Determine the (x, y) coordinate at the center of the cell enclosing the given text.  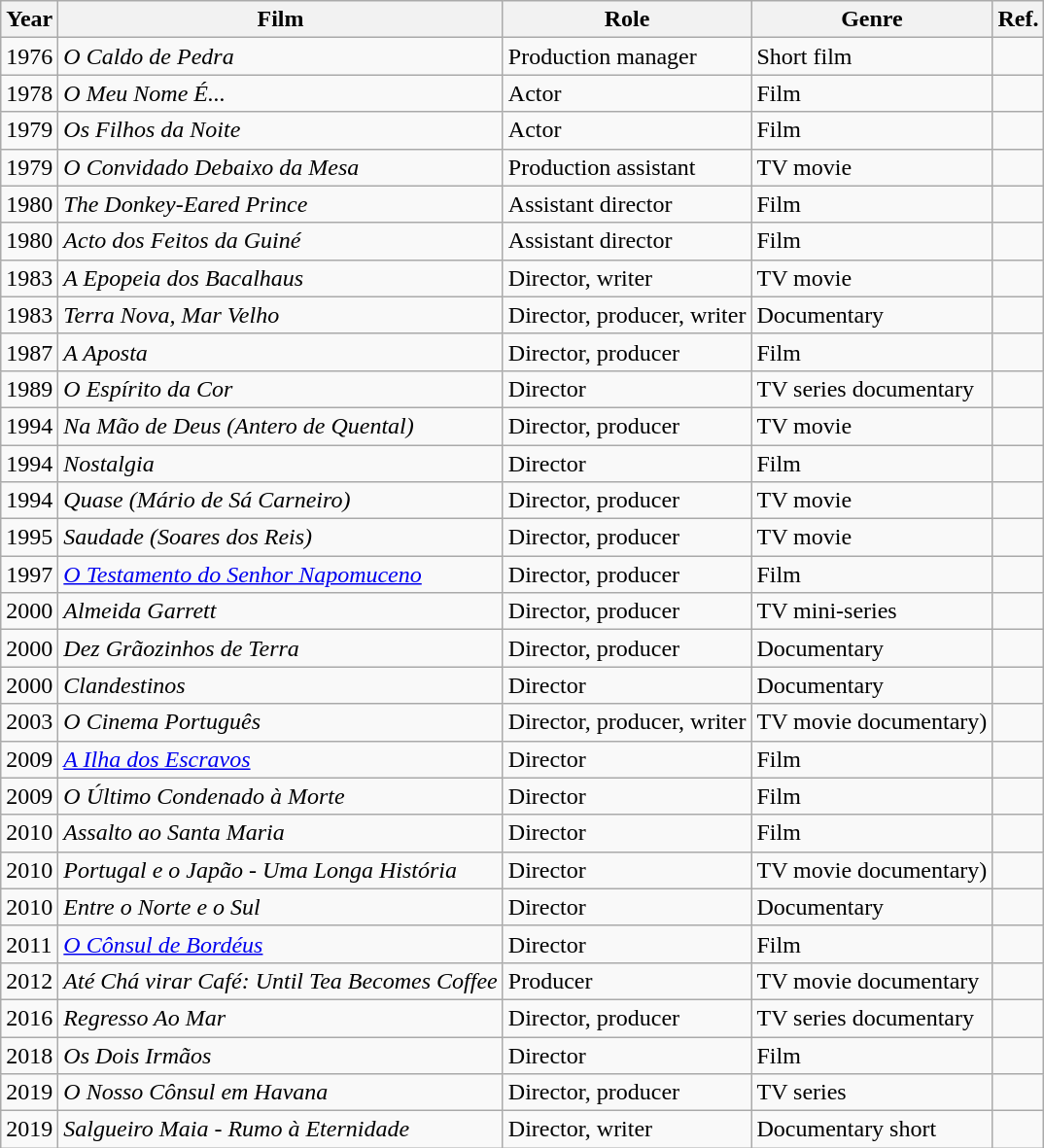
Production assistant (627, 167)
A Ilha dos Escravos (280, 759)
Quase (Mário de Sá Carneiro) (280, 501)
TV mini-series (872, 611)
Documentary short (872, 1130)
A Epopeia dos Bacalhaus (280, 278)
Portugal e o Japão - Uma Longa História (280, 870)
Os Dois Irmãos (280, 1055)
O Meu Nome É... (280, 93)
Terra Nova, Mar Velho (280, 315)
TV series (872, 1093)
O Espírito da Cor (280, 389)
Production manager (627, 56)
Entre o Norte e o Sul (280, 907)
2018 (29, 1055)
O Caldo de Pedra (280, 56)
O Convidado Debaixo da Mesa (280, 167)
Regresso Ao Mar (280, 1018)
Short film (872, 56)
Year (29, 19)
1995 (29, 538)
1978 (29, 93)
O Testamento do Senhor Napomuceno (280, 574)
Genre (872, 19)
O Último Condenado à Morte (280, 796)
1987 (29, 352)
O Nosso Cônsul em Havana (280, 1093)
Dez Grãozinhos de Terra (280, 648)
1997 (29, 574)
O Cônsul de Bordéus (280, 944)
A Aposta (280, 352)
Até Chá virar Café: Until Tea Becomes Coffee (280, 981)
Nostalgia (280, 464)
Role (627, 19)
The Donkey-Eared Prince (280, 204)
Producer (627, 981)
Acto dos Feitos da Guiné (280, 241)
2011 (29, 944)
2016 (29, 1018)
O Cinema Português (280, 722)
Ref. (1019, 19)
1989 (29, 389)
Saudade (Soares dos Reis) (280, 538)
2003 (29, 722)
Almeida Garrett (280, 611)
TV movie documentary (872, 981)
Na Mão de Deus (Antero de Quental) (280, 426)
1976 (29, 56)
2012 (29, 981)
Salgueiro Maia - Rumo à Eternidade (280, 1130)
Clandestinos (280, 685)
Os Filhos da Noite (280, 130)
Assalto ao Santa Maria (280, 833)
